Determine the (X, Y) coordinate at the center of the cell enclosing the given text.  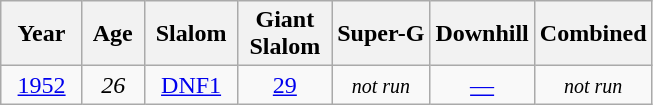
Slalom (191, 34)
29 (285, 85)
Downhill (482, 34)
Combined (593, 34)
DNF1 (191, 85)
Super-G (381, 34)
Age (113, 34)
1952 (42, 85)
Giant Slalom (285, 34)
— (482, 85)
26 (113, 85)
Year (42, 34)
